Pinpoint the cell where the given text exists, returning its [X, Y] midpoint coordinate. 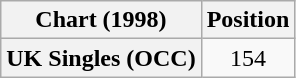
Position [248, 20]
UK Singles (OCC) [101, 58]
154 [248, 58]
Chart (1998) [101, 20]
